Provide the [x, y] coordinate of the cell's center where the given text is located.  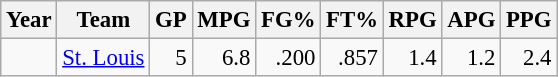
1.2 [472, 58]
1.4 [412, 58]
Team [104, 20]
St. Louis [104, 58]
APG [472, 20]
5 [171, 58]
GP [171, 20]
MPG [224, 20]
RPG [412, 20]
6.8 [224, 58]
2.4 [529, 58]
FT% [352, 20]
.857 [352, 58]
Year [29, 20]
PPG [529, 20]
.200 [288, 58]
FG% [288, 20]
